Locate the cell with the specified text and output its (X, Y) center coordinate. 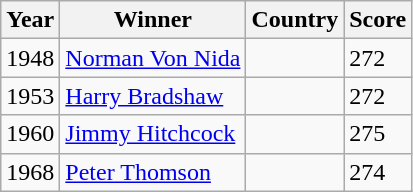
Harry Bradshaw (153, 96)
Year (30, 20)
275 (378, 134)
1948 (30, 58)
Peter Thomson (153, 172)
Country (295, 20)
Score (378, 20)
274 (378, 172)
1968 (30, 172)
1953 (30, 96)
1960 (30, 134)
Jimmy Hitchcock (153, 134)
Winner (153, 20)
Norman Von Nida (153, 58)
